Locate the cell with the specified text and output its [x, y] center coordinate. 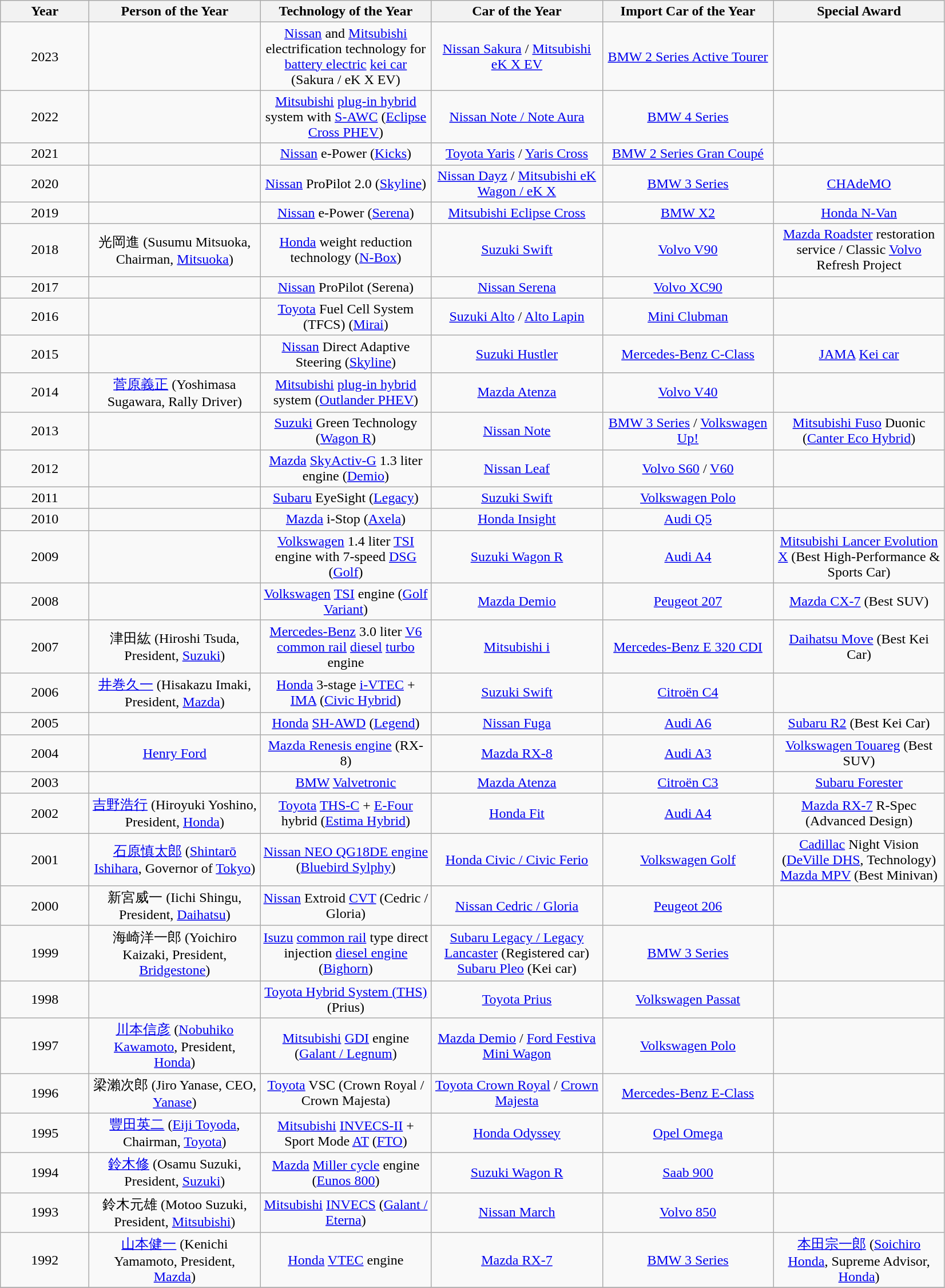
川本信彦 (Nobuhiko Kawamoto, President, Honda) [175, 1045]
Saab 900 [688, 1173]
Honda Odyssey [517, 1133]
Nissan e-Power (Serena) [346, 213]
Volvo 850 [688, 1213]
2018 [45, 250]
BMW 2 Series Active Tourer [688, 56]
Subaru Legacy / Legacy Lancaster (Registered car)Subaru Pleo (Kei car) [517, 953]
Suzuki Green Technology (Wagon R) [346, 431]
2001 [45, 860]
Volvo S60 / V60 [688, 468]
1996 [45, 1093]
鈴木元雄 (Motoo Suzuki, President, Mitsubishi) [175, 1213]
Volkswagen TSI engine (Golf Variant) [346, 602]
Mazda Demio [517, 602]
BMW 4 Series [688, 117]
Honda VTEC engine [346, 1261]
2015 [45, 353]
Mazda CX-7 (Best SUV) [859, 602]
Nissan NEO QG18DE engine (Bluebird Sylphy) [346, 860]
Year [45, 11]
Volkswagen Touareg (Best SUV) [859, 753]
2013 [45, 431]
Mini Clubman [688, 317]
1997 [45, 1045]
豐田英二 (Eiji Toyoda, Chairman, Toyota) [175, 1133]
Nissan and Mitsubishi electrification technology for battery electric kei car (Sakura / eK X EV) [346, 56]
Isuzu common rail type direct injection diesel engine (Bighorn) [346, 953]
Nissan Cedric / Gloria [517, 906]
1998 [45, 1000]
Mercedes-Benz C-Class [688, 353]
2014 [45, 392]
2007 [45, 646]
2016 [45, 317]
Mercedes-Benz E 320 CDI [688, 646]
Honda weight reduction technology (N-Box) [346, 250]
Mitsubishi Fuso Duonic (Canter Eco Hybrid) [859, 431]
Nissan Note [517, 431]
Honda 3-stage i-VTEC + IMA (Civic Hybrid) [346, 693]
石原慎太郎 (Shintarō Ishihara, Governor of Tokyo) [175, 860]
2020 [45, 183]
Import Car of the Year [688, 11]
BMW X2 [688, 213]
2004 [45, 753]
Mitsubishi i [517, 646]
Audi Q5 [688, 519]
Daihatsu Move (Best Kei Car) [859, 646]
Suzuki Hustler [517, 353]
Nissan Dayz / Mitsubishi eK Wagon / eK X [517, 183]
Nissan Direct Adaptive Steering (Skyline) [346, 353]
Special Award [859, 11]
BMW Valvetronic [346, 782]
2009 [45, 556]
Honda SH-AWD (Legend) [346, 723]
2008 [45, 602]
1999 [45, 953]
Nissan Leaf [517, 468]
2017 [45, 287]
Nissan Note / Note Aura [517, 117]
Mazda Roadster restoration service / Classic Volvo Refresh Project [859, 250]
山本健一 (Kenichi Yamamoto, President, Mazda) [175, 1261]
Honda Insight [517, 519]
Mitsubishi INVECS (Galant / Eterna) [346, 1213]
Mitsubishi Eclipse Cross [517, 213]
Mitsubishi plug-in hybrid system (Outlander PHEV) [346, 392]
Volkswagen Passat [688, 1000]
2023 [45, 56]
Volkswagen 1.4 liter TSI engine with 7-speed DSG (Golf) [346, 556]
Mazda SkyActiv-G 1.3 liter engine (Demio) [346, 468]
Honda Fit [517, 813]
新宮威一 (Iichi Shingu, President, Daihatsu) [175, 906]
2019 [45, 213]
Subaru Forester [859, 782]
Nissan ProPilot (Serena) [346, 287]
Volvo XC90 [688, 287]
Henry Ford [175, 753]
菅原義正 (Yoshimasa Sugawara, Rally Driver) [175, 392]
Nissan ProPilot 2.0 (Skyline) [346, 183]
Mazda Miller cycle engine (Eunos 800) [346, 1173]
2021 [45, 154]
Technology of the Year [346, 11]
Suzuki Alto / Alto Lapin [517, 317]
2006 [45, 693]
Toyota Fuel Cell System (TFCS) (Mirai) [346, 317]
Mercedes-Benz 3.0 liter V6 common rail diesel turbo engine [346, 646]
1992 [45, 1261]
Mazda Demio / Ford Festiva Mini Wagon [517, 1045]
Toyota Crown Royal / Crown Majesta [517, 1093]
Subaru EyeSight (Legacy) [346, 498]
Mitsubishi GDI engine (Galant / Legnum) [346, 1045]
Citroën C4 [688, 693]
CHAdeMO [859, 183]
井巻久一 (Hisakazu Imaki, President, Mazda) [175, 693]
Audi A6 [688, 723]
Nissan March [517, 1213]
Mazda i-Stop (Axela) [346, 519]
Citroën C3 [688, 782]
Nissan e-Power (Kicks) [346, 154]
Nissan Serena [517, 287]
JAMA Kei car [859, 353]
Mazda RX-7 R-Spec (Advanced Design) [859, 813]
吉野浩行 (Hiroyuki Yoshino, President, Honda) [175, 813]
2012 [45, 468]
BMW 2 Series Gran Coupé [688, 154]
Toyota Prius [517, 1000]
Volvo V40 [688, 392]
Mazda RX-8 [517, 753]
Toyota VSC (Crown Royal / Crown Majesta) [346, 1093]
Mazda Renesis engine (RX-8) [346, 753]
2011 [45, 498]
Toyota Yaris / Yaris Cross [517, 154]
Nissan Sakura / Mitsubishi eK X EV [517, 56]
本田宗一郎 (Soichiro Honda, Supreme Advisor, Honda) [859, 1261]
Toyota THS-C + E-Four hybrid (Estima Hybrid) [346, 813]
1995 [45, 1133]
2000 [45, 906]
光岡進 (Susumu Mitsuoka, Chairman, Mitsuoka) [175, 250]
津田紘 (Hiroshi Tsuda, President, Suzuki) [175, 646]
梁瀨次郎 (Jiro Yanase, CEO, Yanase) [175, 1093]
海崎洋一郎 (Yoichiro Kaizaki, President, Bridgestone) [175, 953]
Toyota Hybrid System (THS) (Prius) [346, 1000]
鈴木修 (Osamu Suzuki, President, Suzuki) [175, 1173]
Person of the Year [175, 11]
Nissan Fuga [517, 723]
Mitsubishi INVECS-II + Sport Mode AT (FTO) [346, 1133]
2010 [45, 519]
Cadillac Night Vision (DeVille DHS, Technology)Mazda MPV (Best Minivan) [859, 860]
Mitsubishi plug-in hybrid system with S-AWC (Eclipse Cross PHEV) [346, 117]
2002 [45, 813]
2005 [45, 723]
Car of the Year [517, 11]
Audi A3 [688, 753]
Nissan Extroid CVT (Cedric / Gloria) [346, 906]
Volkswagen Golf [688, 860]
Peugeot 206 [688, 906]
2022 [45, 117]
Volvo V90 [688, 250]
Mercedes-Benz E-Class [688, 1093]
BMW 3 Series / Volkswagen Up! [688, 431]
Opel Omega [688, 1133]
Mazda RX-7 [517, 1261]
Honda Civic / Civic Ferio [517, 860]
Peugeot 207 [688, 602]
1994 [45, 1173]
Mitsubishi Lancer Evolution X (Best High-Performance & Sports Car) [859, 556]
2003 [45, 782]
Honda N-Van [859, 213]
1993 [45, 1213]
Subaru R2 (Best Kei Car) [859, 723]
